Locate the cell with the specified text and output its [X, Y] center coordinate. 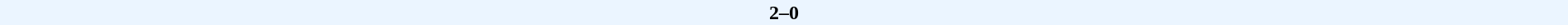
2–0 [784, 12]
